Capture the cell that displays the provided text and extract its [X, Y] central coordinate. 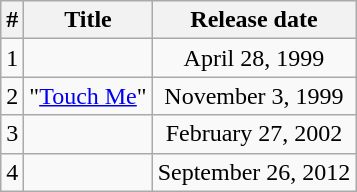
# [12, 20]
April 28, 1999 [254, 58]
"Touch Me" [88, 96]
2 [12, 96]
November 3, 1999 [254, 96]
Release date [254, 20]
1 [12, 58]
Title [88, 20]
February 27, 2002 [254, 134]
3 [12, 134]
4 [12, 172]
September 26, 2012 [254, 172]
